For the text-containing cell, return its midpoint in [X, Y] coordinate format. 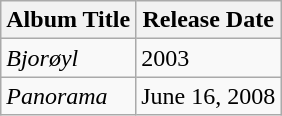
Panorama [68, 96]
Release Date [208, 20]
June 16, 2008 [208, 96]
Bjorøyl [68, 58]
Album Title [68, 20]
2003 [208, 58]
